Scan for the cell matching the given text and deliver its [x, y] coordinate at center. 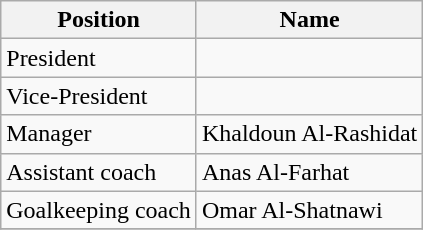
Position [99, 20]
Anas Al-Farhat [309, 172]
President [99, 58]
Manager [99, 134]
Goalkeeping coach [99, 210]
Vice-President [99, 96]
Assistant coach [99, 172]
Khaldoun Al-Rashidat [309, 134]
Name [309, 20]
Omar Al-Shatnawi [309, 210]
